Pinpoint the cell where the given text exists, returning its (x, y) midpoint coordinate. 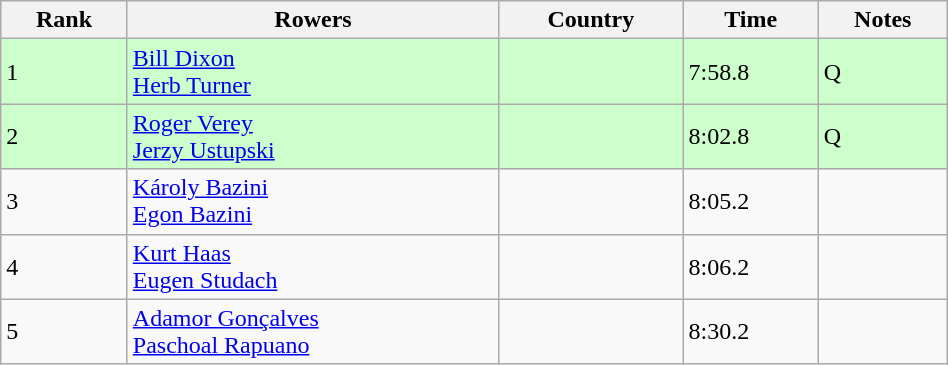
4 (64, 266)
2 (64, 136)
Notes (882, 20)
Time (750, 20)
Rank (64, 20)
Country (591, 20)
3 (64, 202)
7:58.8 (750, 72)
8:05.2 (750, 202)
8:02.8 (750, 136)
Adamor GonçalvesPaschoal Rapuano (312, 332)
5 (64, 332)
Károly BaziniEgon Bazini (312, 202)
Kurt HaasEugen Studach (312, 266)
Rowers (312, 20)
Roger VereyJerzy Ustupski (312, 136)
Bill DixonHerb Turner (312, 72)
8:30.2 (750, 332)
1 (64, 72)
8:06.2 (750, 266)
